Find where the given text appears and provide that cell's center as (x, y) coordinate. 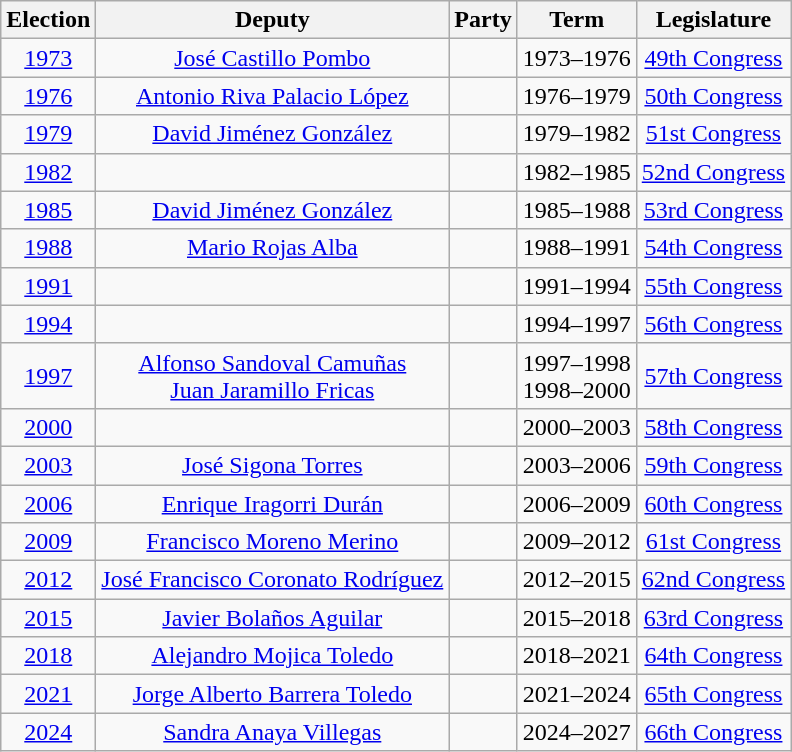
66th Congress (713, 732)
65th Congress (713, 694)
50th Congress (713, 96)
2006 (48, 503)
1991–1994 (576, 286)
1988–1991 (576, 248)
Antonio Riva Palacio López (272, 96)
Deputy (272, 20)
Javier Bolaños Aguilar (272, 618)
2000–2003 (576, 427)
Term (576, 20)
58th Congress (713, 427)
2018 (48, 656)
1979 (48, 134)
2009–2012 (576, 542)
49th Congress (713, 58)
1973 (48, 58)
2012–2015 (576, 580)
63rd Congress (713, 618)
2003 (48, 465)
1985 (48, 210)
57th Congress (713, 376)
1994–1997 (576, 324)
55th Congress (713, 286)
1997–19981998–2000 (576, 376)
2015 (48, 618)
Alfonso Sandoval CamuñasJuan Jaramillo Fricas (272, 376)
2006–2009 (576, 503)
Francisco Moreno Merino (272, 542)
Alejandro Mojica Toledo (272, 656)
1991 (48, 286)
1985–1988 (576, 210)
Mario Rojas Alba (272, 248)
Election (48, 20)
2024–2027 (576, 732)
2018–2021 (576, 656)
1976 (48, 96)
62nd Congress (713, 580)
José Castillo Pombo (272, 58)
Legislature (713, 20)
2021–2024 (576, 694)
José Francisco Coronato Rodríguez (272, 580)
2021 (48, 694)
2003–2006 (576, 465)
2000 (48, 427)
1979–1982 (576, 134)
52nd Congress (713, 172)
1982 (48, 172)
51st Congress (713, 134)
1988 (48, 248)
2009 (48, 542)
60th Congress (713, 503)
1994 (48, 324)
59th Congress (713, 465)
64th Congress (713, 656)
56th Congress (713, 324)
Sandra Anaya Villegas (272, 732)
Jorge Alberto Barrera Toledo (272, 694)
61st Congress (713, 542)
José Sigona Torres (272, 465)
1982–1985 (576, 172)
54th Congress (713, 248)
Party (483, 20)
53rd Congress (713, 210)
2015–2018 (576, 618)
2012 (48, 580)
1997 (48, 376)
2024 (48, 732)
1973–1976 (576, 58)
1976–1979 (576, 96)
Enrique Iragorri Durán (272, 503)
